Locate the cell with the specified text and output its [x, y] center coordinate. 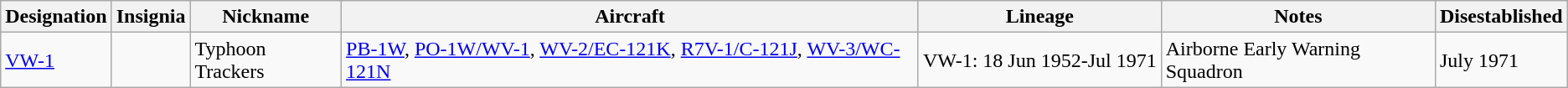
Designation [56, 17]
Nickname [266, 17]
Disestablished [1501, 17]
VW-1: 18 Jun 1952-Jul 1971 [1039, 60]
July 1971 [1501, 60]
Typhoon Trackers [266, 60]
Airborne Early Warning Squadron [1298, 60]
PB-1W, PO-1W/WV-1, WV-2/EC-121K, R7V-1/C-121J, WV-3/WC-121N [630, 60]
Aircraft [630, 17]
VW-1 [56, 60]
Notes [1298, 17]
Insignia [151, 17]
Lineage [1039, 17]
